From the cell containing the given text, extract its center point as (x, y) coordinate. 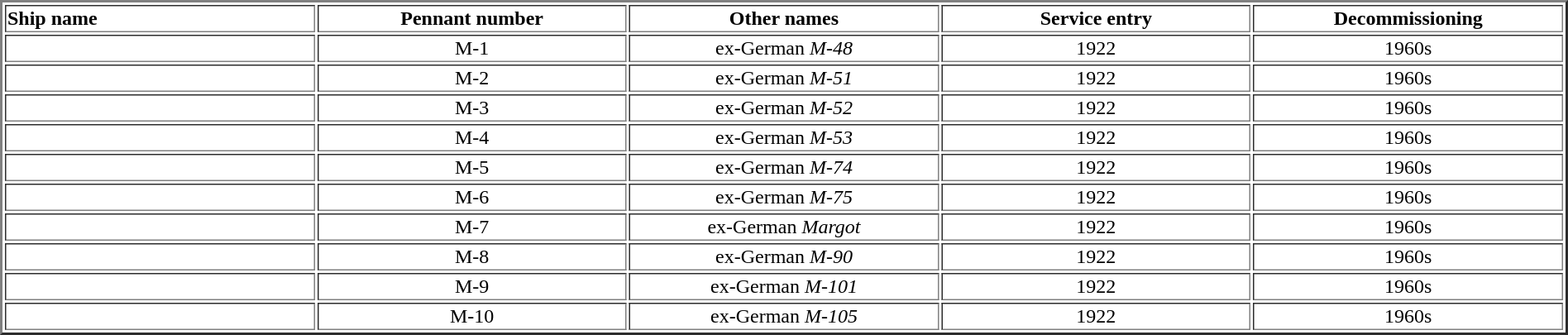
M-8 (471, 256)
M-10 (471, 316)
M-7 (471, 227)
Decommissioning (1408, 18)
ex-German Margot (784, 227)
M-9 (471, 286)
M-4 (471, 137)
ex-German M-51 (784, 78)
M-1 (471, 48)
ex-German M-75 (784, 197)
ex-German M-53 (784, 137)
M-5 (471, 167)
ex-German M-74 (784, 167)
ex-German M-52 (784, 108)
M-2 (471, 78)
ex-German M-90 (784, 256)
M-6 (471, 197)
ex-German M-101 (784, 286)
Ship name (160, 18)
M-3 (471, 108)
Other names (784, 18)
ex-German M-105 (784, 316)
Service entry (1096, 18)
Pennant number (471, 18)
ex-German M-48 (784, 48)
